Capture the cell that displays the provided text and extract its (X, Y) central coordinate. 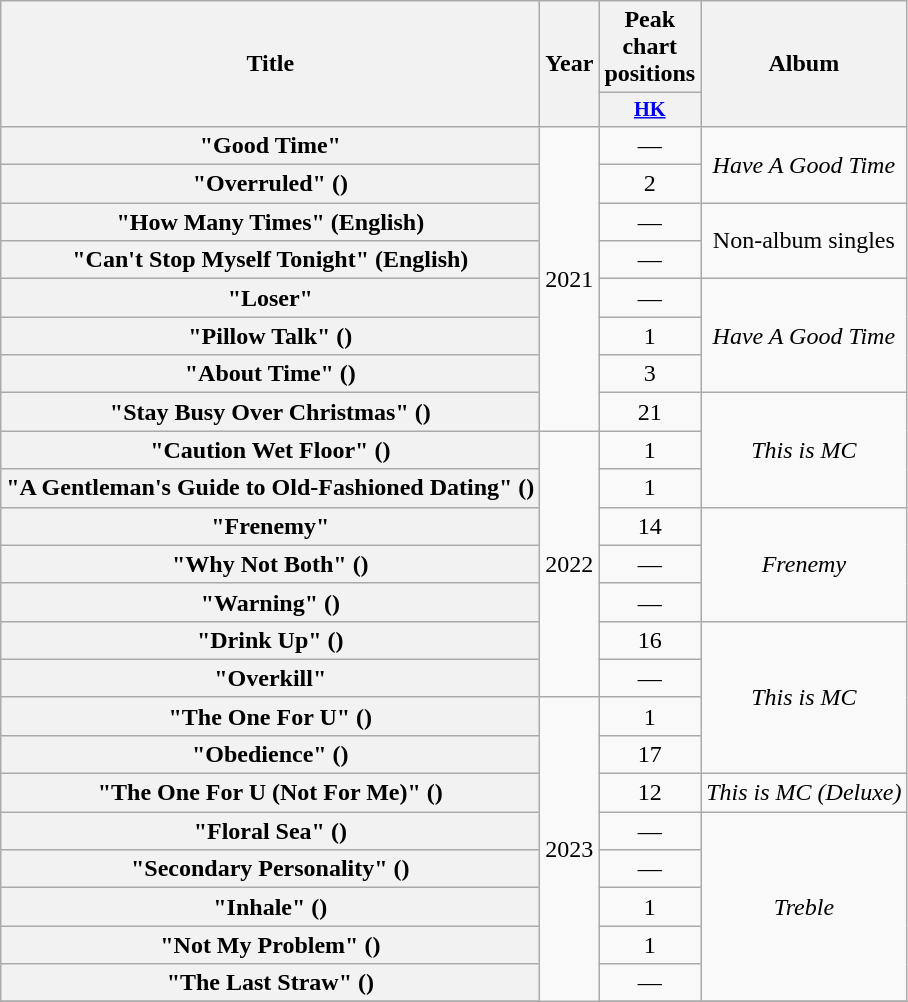
"The One For U (Not For Me)" () (270, 793)
"Drink Up" () (270, 640)
2 (650, 184)
16 (650, 640)
"A Gentleman's Guide to Old-Fashioned Dating" () (270, 488)
"Loser" (270, 298)
"How Many Times" (English) (270, 222)
Album (804, 64)
12 (650, 793)
"Not My Problem" () (270, 945)
2021 (570, 278)
"Obedience" () (270, 754)
17 (650, 754)
2023 (570, 849)
"About Time" () (270, 374)
"Overruled" () (270, 184)
"Overkill" (270, 678)
Treble (804, 907)
HK (650, 110)
"Can't Stop Myself Tonight" (English) (270, 260)
Peak chart positions (650, 47)
Year (570, 64)
"Inhale" () (270, 907)
"Good Time" (270, 145)
3 (650, 374)
21 (650, 412)
"Why Not Both" () (270, 564)
"Secondary Personality" () (270, 869)
Title (270, 64)
"Frenemy" (270, 526)
Frenemy (804, 564)
"Floral Sea" () (270, 831)
"Caution Wet Floor" () (270, 450)
Non-album singles (804, 241)
"Warning" () (270, 602)
14 (650, 526)
This is MC (Deluxe) (804, 793)
"Pillow Talk" () (270, 336)
"The One For U" () (270, 716)
"The Last Straw" () (270, 983)
2022 (570, 564)
"Stay Busy Over Christmas" () (270, 412)
